Output the (X, Y) coordinate of the center of the cell containing the given text.  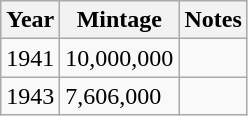
10,000,000 (120, 58)
1943 (30, 96)
7,606,000 (120, 96)
Notes (213, 20)
Year (30, 20)
Mintage (120, 20)
1941 (30, 58)
